Capture the cell that displays the provided text and extract its (x, y) central coordinate. 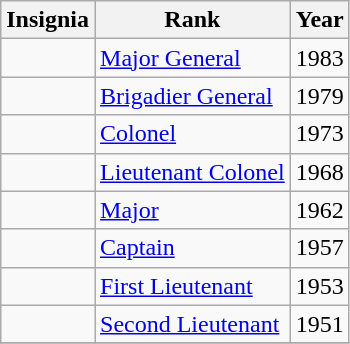
Insignia (48, 20)
Rank (193, 20)
Brigadier General (193, 96)
First Lieutenant (193, 286)
1979 (320, 96)
Major General (193, 58)
Second Lieutenant (193, 324)
1953 (320, 286)
1973 (320, 134)
Colonel (193, 134)
1983 (320, 58)
1968 (320, 172)
Year (320, 20)
1962 (320, 210)
Captain (193, 248)
1957 (320, 248)
Major (193, 210)
Lieutenant Colonel (193, 172)
1951 (320, 324)
